Scan for the cell matching the given text and deliver its (X, Y) coordinate at center. 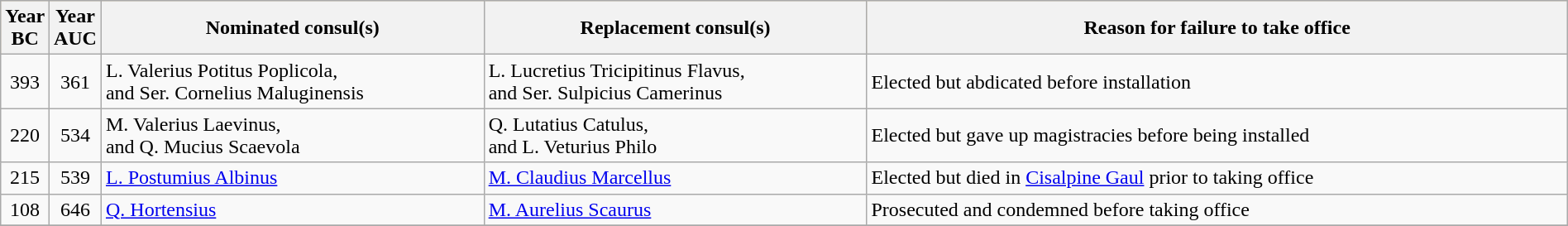
Elected but died in Cisalpine Gaul prior to taking office (1217, 178)
108 (25, 209)
L. Postumius Albinus (293, 178)
Reason for failure to take office (1217, 28)
Q. Hortensius (293, 209)
Elected but gave up magistracies before being installed (1217, 136)
Prosecuted and condemned before taking office (1217, 209)
M. Claudius Marcellus (675, 178)
215 (25, 178)
M. Valerius Laevinus,and Q. Mucius Scaevola (293, 136)
534 (74, 136)
Elected but abdicated before installation (1217, 81)
Q. Lutatius Catulus,and L. Veturius Philo (675, 136)
M. Aurelius Scaurus (675, 209)
Year BC (25, 28)
L. Valerius Potitus Poplicola,and Ser. Cornelius Maluginensis (293, 81)
220 (25, 136)
Replacement consul(s) (675, 28)
393 (25, 81)
Nominated consul(s) (293, 28)
Year AUC (74, 28)
L. Lucretius Tricipitinus Flavus,and Ser. Sulpicius Camerinus (675, 81)
646 (74, 209)
539 (74, 178)
361 (74, 81)
